Return the (x, y) coordinate for the center point of the cell that contains the specified text.  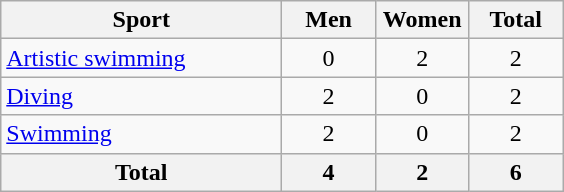
4 (329, 172)
Sport (142, 20)
Artistic swimming (142, 58)
Diving (142, 96)
Women (422, 20)
6 (516, 172)
Men (329, 20)
Swimming (142, 134)
